Locate the cell with the specified text and output its (X, Y) center coordinate. 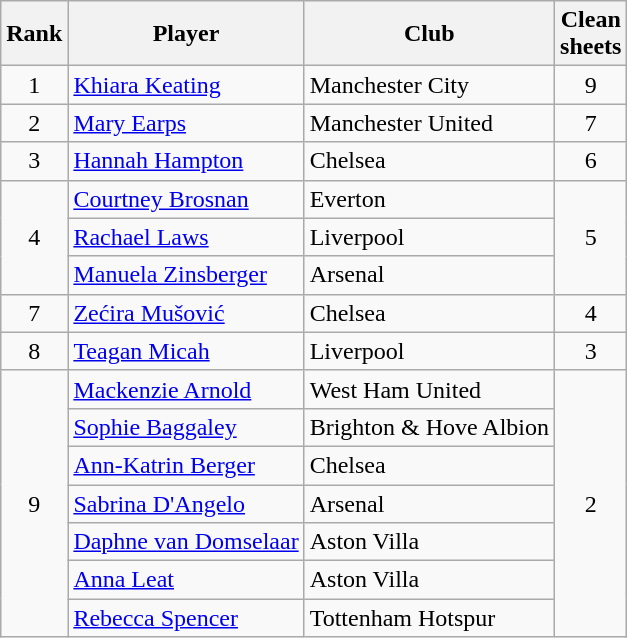
Sabrina D'Angelo (186, 503)
Cleansheets (591, 34)
Club (429, 34)
Daphne van Domselaar (186, 542)
Anna Leat (186, 580)
Mary Earps (186, 123)
Everton (429, 199)
Khiara Keating (186, 85)
Teagan Micah (186, 351)
Courtney Brosnan (186, 199)
Manchester City (429, 85)
Player (186, 34)
1 (34, 85)
5 (591, 237)
Zećira Mušović (186, 313)
Brighton & Hove Albion (429, 427)
Manuela Zinsberger (186, 275)
Tottenham Hotspur (429, 618)
Sophie Baggaley (186, 427)
6 (591, 161)
Hannah Hampton (186, 161)
Rachael Laws (186, 237)
Rebecca Spencer (186, 618)
Manchester United (429, 123)
8 (34, 351)
West Ham United (429, 389)
Ann-Katrin Berger (186, 465)
Mackenzie Arnold (186, 389)
Rank (34, 34)
